Provide the [x, y] coordinate of the cell's center where the given text is located.  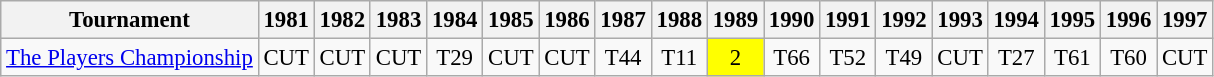
T61 [1072, 58]
1991 [848, 20]
1990 [792, 20]
T27 [1016, 58]
T44 [623, 58]
1985 [511, 20]
1981 [286, 20]
1995 [1072, 20]
1988 [679, 20]
1997 [1185, 20]
1989 [735, 20]
T49 [904, 58]
1986 [567, 20]
1984 [455, 20]
T60 [1128, 58]
The Players Championship [130, 58]
1996 [1128, 20]
1992 [904, 20]
1982 [342, 20]
1983 [398, 20]
1987 [623, 20]
2 [735, 58]
T11 [679, 58]
T52 [848, 58]
1993 [960, 20]
T29 [455, 58]
1994 [1016, 20]
T66 [792, 58]
Tournament [130, 20]
